Output the [X, Y] coordinate of the center of the cell containing the given text.  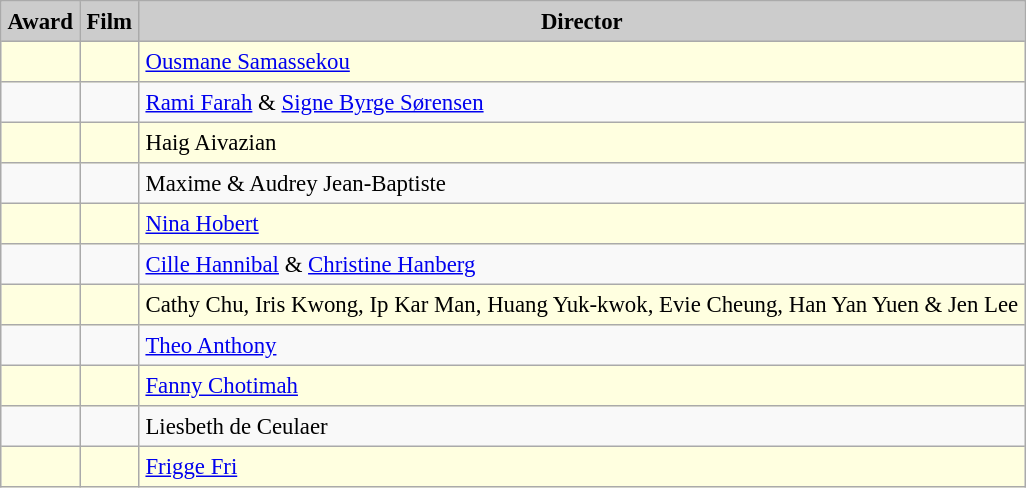
Award [40, 21]
Film [110, 21]
Liesbeth de Ceulaer [582, 426]
Frigge Fri [582, 466]
Nina Hobert [582, 223]
Cathy Chu, Iris Kwong, Ip Kar Man, Huang Yuk-kwok, Evie Cheung, Han Yan Yuen & Jen Lee [582, 304]
Theo Anthony [582, 345]
Fanny Chotimah [582, 385]
Maxime & Audrey Jean-Baptiste [582, 183]
Haig Aivazian [582, 142]
Ousmane Samassekou [582, 61]
Rami Farah & Signe Byrge Sørensen [582, 102]
Director [582, 21]
Cille Hannibal & Christine Hanberg [582, 264]
